Extract the [x, y] coordinate from the center of the cell holding the provided text.  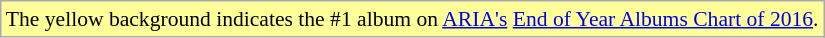
The yellow background indicates the #1 album on ARIA's End of Year Albums Chart of 2016. [412, 19]
